Determine the [X, Y] coordinate at the center of the cell enclosing the given text.  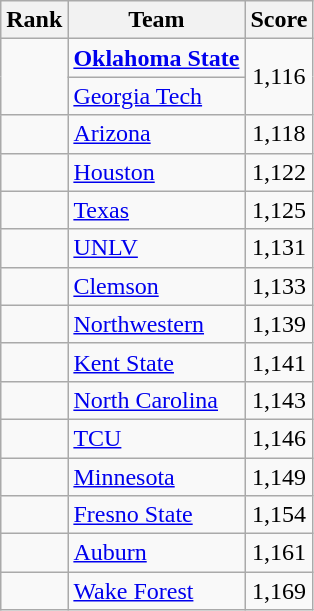
1,118 [279, 134]
Fresno State [156, 515]
Kent State [156, 362]
1,139 [279, 324]
Minnesota [156, 477]
Northwestern [156, 324]
Georgia Tech [156, 96]
1,133 [279, 286]
1,154 [279, 515]
Oklahoma State [156, 58]
1,131 [279, 248]
Arizona [156, 134]
1,146 [279, 438]
Wake Forest [156, 591]
North Carolina [156, 400]
Texas [156, 210]
1,125 [279, 210]
Auburn [156, 553]
UNLV [156, 248]
Rank [34, 20]
1,169 [279, 591]
1,122 [279, 172]
1,161 [279, 553]
1,149 [279, 477]
Score [279, 20]
1,143 [279, 400]
Team [156, 20]
Clemson [156, 286]
1,116 [279, 77]
1,141 [279, 362]
Houston [156, 172]
TCU [156, 438]
